For the text-containing cell, return its midpoint in (X, Y) coordinate format. 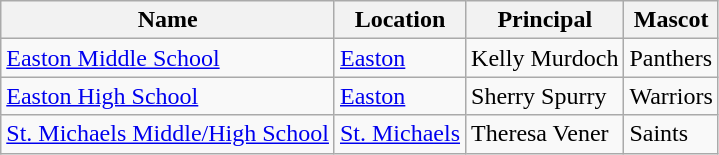
Easton High School (168, 96)
Sherry Spurry (545, 96)
St. Michaels (400, 134)
Theresa Vener (545, 134)
Warriors (671, 96)
Mascot (671, 20)
Panthers (671, 58)
Principal (545, 20)
Easton Middle School (168, 58)
Name (168, 20)
St. Michaels Middle/High School (168, 134)
Location (400, 20)
Saints (671, 134)
Kelly Murdoch (545, 58)
